Find where the given text appears and provide that cell's center as (X, Y) coordinate. 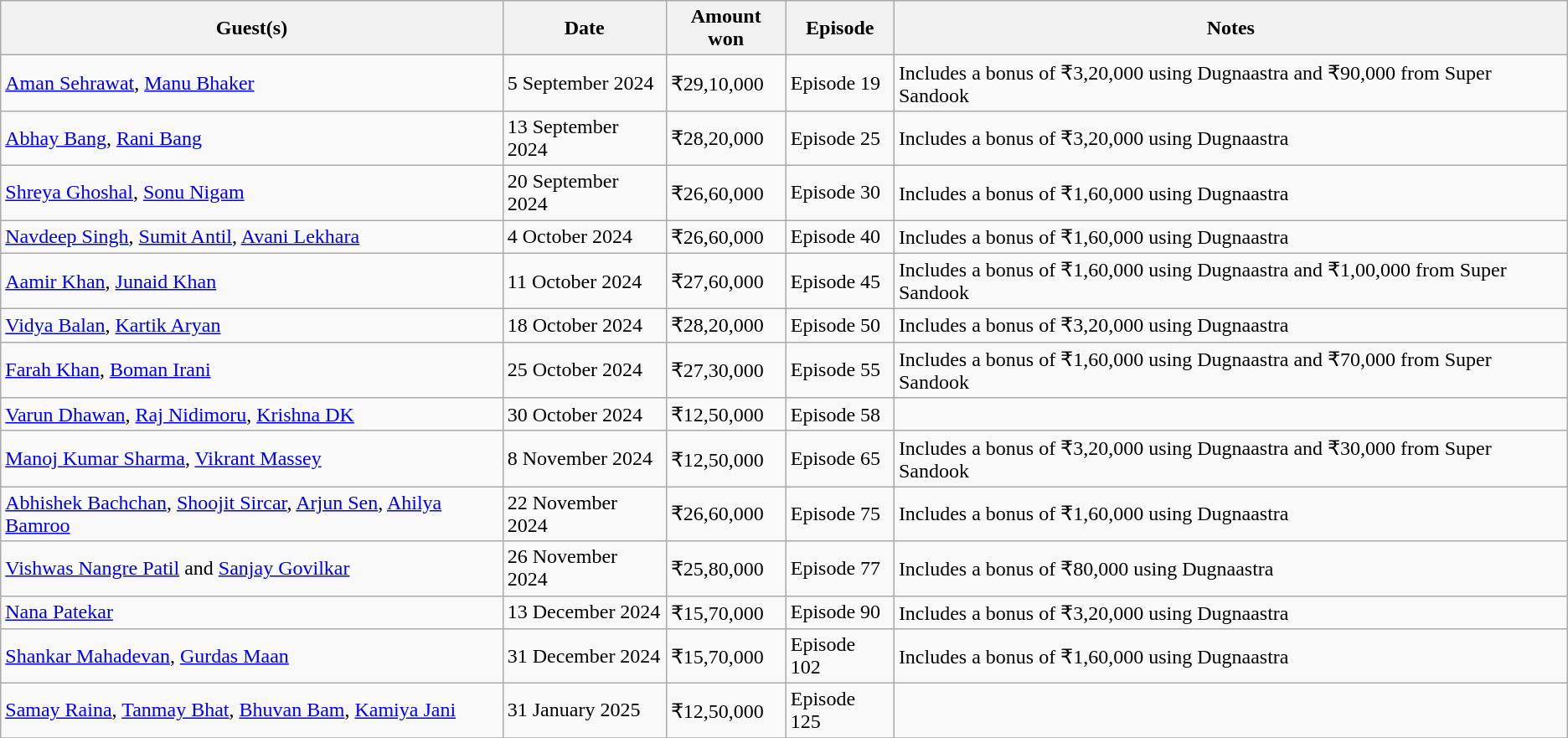
Includes a bonus of ₹3,20,000 using Dugnaastra and ₹30,000 from Super Sandook (1230, 459)
Vidya Balan, Kartik Aryan (251, 326)
20 September 2024 (585, 193)
Abhay Bang, Rani Bang (251, 137)
22 November 2024 (585, 514)
Aamir Khan, Junaid Khan (251, 281)
Episode 55 (839, 370)
5 September 2024 (585, 84)
₹27,30,000 (725, 370)
Episode 125 (839, 710)
Episode 40 (839, 236)
13 December 2024 (585, 612)
13 September 2024 (585, 137)
₹29,10,000 (725, 84)
Episode 65 (839, 459)
Episode 58 (839, 415)
Episode 45 (839, 281)
Shreya Ghoshal, Sonu Nigam (251, 193)
Notes (1230, 28)
Nana Patekar (251, 612)
Episode 25 (839, 137)
Samay Raina, Tanmay Bhat, Bhuvan Bam, Kamiya Jani (251, 710)
Episode 77 (839, 568)
Farah Khan, Boman Irani (251, 370)
Includes a bonus of ₹80,000 using Dugnaastra (1230, 568)
18 October 2024 (585, 326)
30 October 2024 (585, 415)
Episode 30 (839, 193)
Amount won (725, 28)
31 January 2025 (585, 710)
Manoj Kumar Sharma, Vikrant Massey (251, 459)
Navdeep Singh, Sumit Antil, Avani Lekhara (251, 236)
Includes a bonus of ₹1,60,000 using Dugnaastra and ₹70,000 from Super Sandook (1230, 370)
Abhishek Bachchan, Shoojit Sircar, Arjun Sen, Ahilya Bamroo (251, 514)
Shankar Mahadevan, Gurdas Maan (251, 657)
Episode 50 (839, 326)
11 October 2024 (585, 281)
31 December 2024 (585, 657)
8 November 2024 (585, 459)
Aman Sehrawat, Manu Bhaker (251, 84)
4 October 2024 (585, 236)
Episode 19 (839, 84)
Episode (839, 28)
Episode 102 (839, 657)
Episode 75 (839, 514)
Includes a bonus of ₹3,20,000 using Dugnaastra and ₹90,000 from Super Sandook (1230, 84)
Date (585, 28)
Vishwas Nangre Patil and Sanjay Govilkar (251, 568)
₹25,80,000 (725, 568)
26 November 2024 (585, 568)
Varun Dhawan, Raj Nidimoru, Krishna DK (251, 415)
Episode 90 (839, 612)
Includes a bonus of ₹1,60,000 using Dugnaastra and ₹1,00,000 from Super Sandook (1230, 281)
25 October 2024 (585, 370)
Guest(s) (251, 28)
₹27,60,000 (725, 281)
